Locate the cell with the specified text and output its [X, Y] center coordinate. 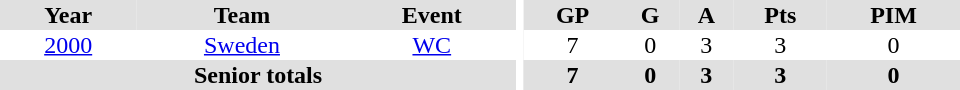
A [706, 15]
Team [242, 15]
Year [68, 15]
G [650, 15]
Sweden [242, 45]
Senior totals [258, 75]
Event [432, 15]
GP [572, 15]
Pts [781, 15]
PIM [894, 15]
WC [432, 45]
2000 [68, 45]
